Capture the cell that displays the provided text and extract its (X, Y) central coordinate. 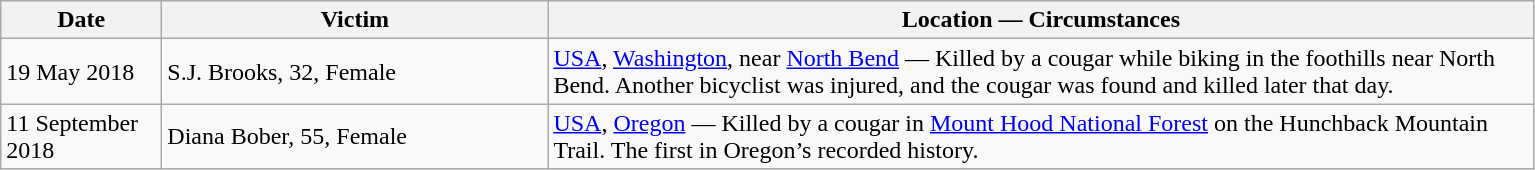
Diana Bober, 55, Female (355, 136)
19 May 2018 (82, 72)
Victim (355, 20)
Location — Circumstances (1041, 20)
11 September 2018 (82, 136)
S.J. Brooks, 32, Female (355, 72)
Date (82, 20)
USA, Oregon — Killed by a cougar in Mount Hood National Forest on the Hunchback Mountain Trail. The first in Oregon’s recorded history. (1041, 136)
